Pinpoint the cell where the given text exists, returning its (X, Y) midpoint coordinate. 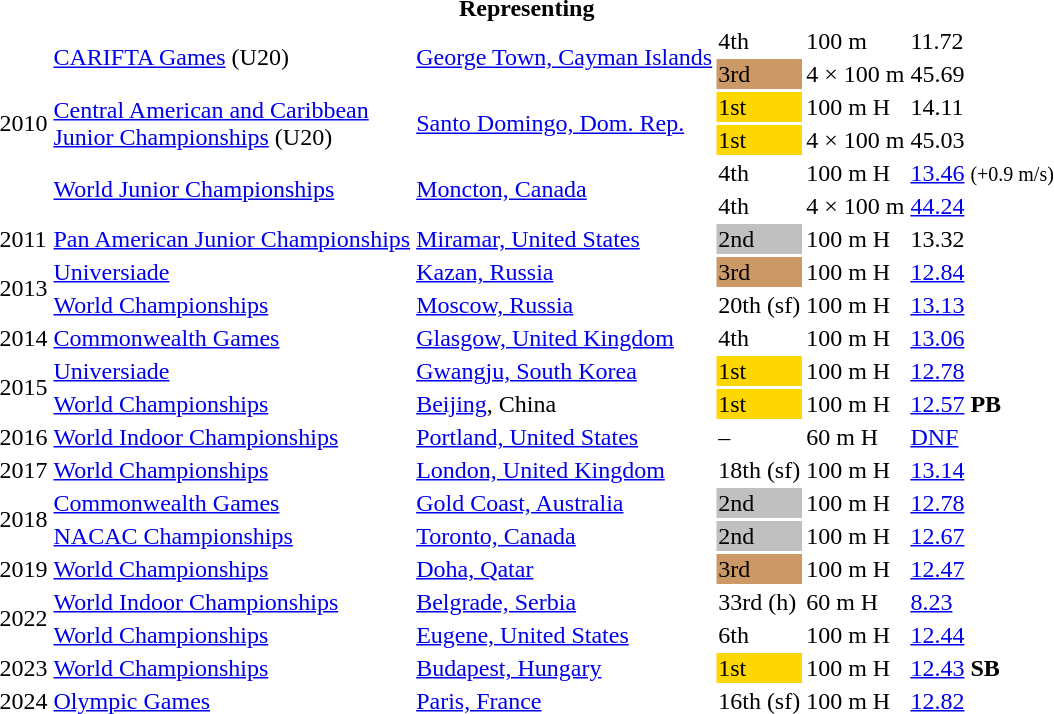
World Junior Championships (232, 190)
33rd (h) (760, 602)
Pan American Junior Championships (232, 239)
Central American and CaribbeanJunior Championships (U20) (232, 124)
20th (sf) (760, 305)
London, United Kingdom (564, 470)
Moscow, Russia (564, 305)
Miramar, United States (564, 239)
Moncton, Canada (564, 190)
Gold Coast, Australia (564, 503)
Toronto, Canada (564, 536)
NACAC Championships (232, 536)
CARIFTA Games (U20) (232, 58)
Gwangju, South Korea (564, 371)
Budapest, Hungary (564, 668)
Santo Domingo, Dom. Rep. (564, 124)
Eugene, United States (564, 635)
18th (sf) (760, 470)
George Town, Cayman Islands (564, 58)
6th (760, 635)
Portland, United States (564, 437)
– (760, 437)
Beijing, China (564, 404)
Doha, Qatar (564, 569)
Glasgow, United Kingdom (564, 338)
Belgrade, Serbia (564, 602)
100 m (856, 41)
Kazan, Russia (564, 272)
